Locate the cell with the specified text and output its [X, Y] center coordinate. 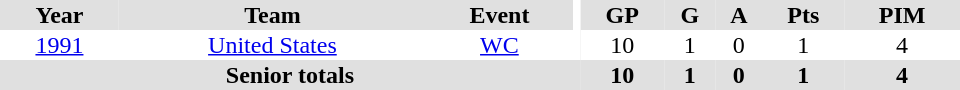
United States [272, 45]
G [690, 15]
Event [500, 15]
Senior totals [290, 75]
A [738, 15]
WC [500, 45]
PIM [902, 15]
1991 [60, 45]
GP [622, 15]
Year [60, 15]
Pts [804, 15]
Team [272, 15]
